Search for the cell housing the specified text and yield its [x, y] center coordinate. 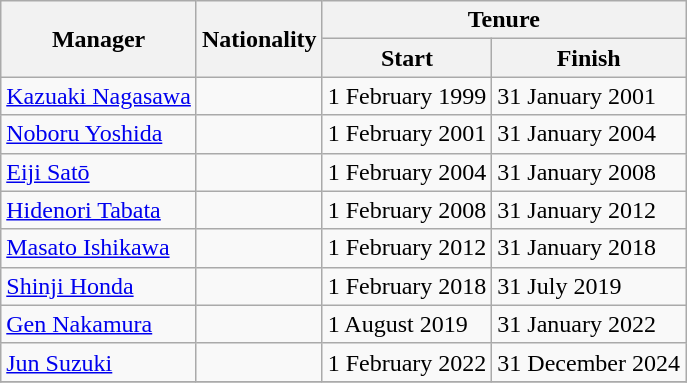
1 February 2012 [407, 248]
Eiji Satō [99, 172]
1 February 2001 [407, 134]
31 January 2018 [589, 248]
Finish [589, 58]
Manager [99, 39]
Start [407, 58]
31 January 2001 [589, 96]
Jun Suzuki [99, 362]
31 January 2008 [589, 172]
31 January 2012 [589, 210]
Kazuaki Nagasawa [99, 96]
31 January 2022 [589, 324]
31 January 2004 [589, 134]
Masato Ishikawa [99, 248]
1 February 2018 [407, 286]
1 February 2008 [407, 210]
31 July 2019 [589, 286]
1 February 1999 [407, 96]
1 August 2019 [407, 324]
Hidenori Tabata [99, 210]
Gen Nakamura [99, 324]
Noboru Yoshida [99, 134]
1 February 2004 [407, 172]
Tenure [504, 20]
Shinji Honda [99, 286]
1 February 2022 [407, 362]
Nationality [259, 39]
31 December 2024 [589, 362]
